From the cell containing the given text, extract its center point as (x, y) coordinate. 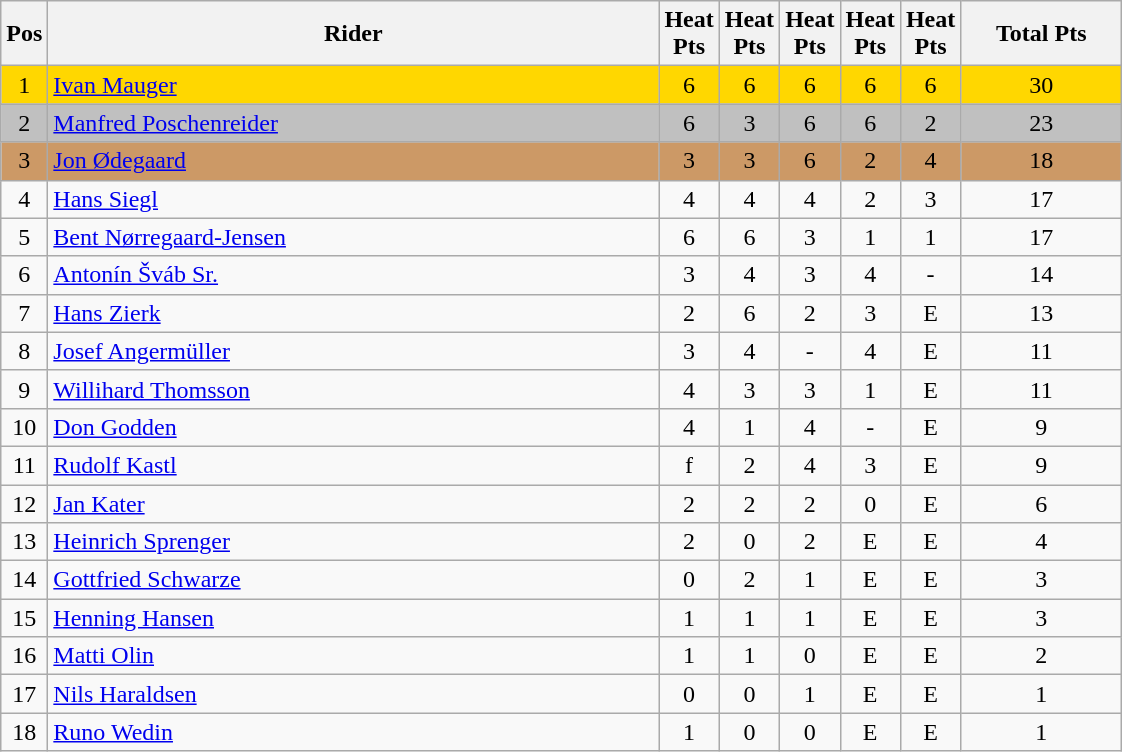
Matti Olin (354, 656)
Bent Nørregaard-Jensen (354, 237)
Jan Kater (354, 503)
f (689, 465)
Hans Zierk (354, 313)
Pos (24, 34)
Rudolf Kastl (354, 465)
30 (1042, 85)
Manfred Poschenreider (354, 123)
Antonín Šváb Sr. (354, 275)
Nils Haraldsen (354, 694)
Hans Siegl (354, 199)
Total Pts (1042, 34)
Gottfried Schwarze (354, 580)
Josef Angermüller (354, 351)
Ivan Mauger (354, 85)
Willihard Thomsson (354, 389)
8 (24, 351)
12 (24, 503)
Heinrich Sprenger (354, 542)
Runo Wedin (354, 732)
10 (24, 427)
Henning Hansen (354, 618)
7 (24, 313)
Don Godden (354, 427)
Rider (354, 34)
15 (24, 618)
5 (24, 237)
23 (1042, 123)
16 (24, 656)
Jon Ødegaard (354, 161)
